From the cell containing the given text, extract its center point as (x, y) coordinate. 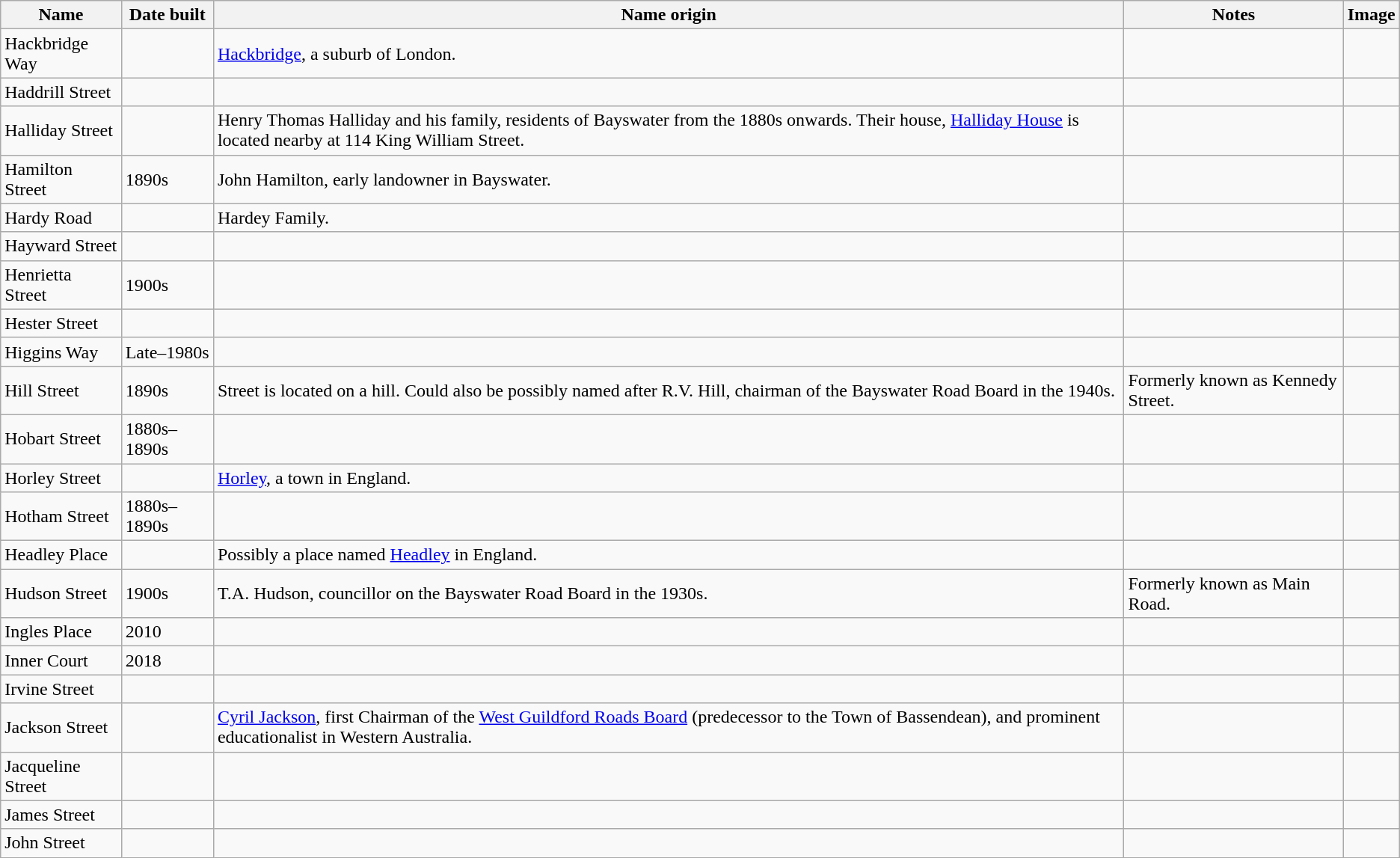
Formerly known as Kennedy Street. (1234, 390)
Date built (168, 15)
Halliday Street (61, 130)
Hester Street (61, 323)
Jacqueline Street (61, 776)
Name origin (669, 15)
Formerly known as Main Road. (1234, 594)
Jackson Street (61, 727)
Ingles Place (61, 632)
Horley Street (61, 478)
Notes (1234, 15)
Name (61, 15)
Hill Street (61, 390)
Hardey Family. (669, 218)
James Street (61, 815)
Hamilton Street (61, 180)
Headley Place (61, 555)
Henrietta Street (61, 284)
Late–1980s (168, 352)
2018 (168, 661)
Higgins Way (61, 352)
Hotham Street (61, 516)
Image (1372, 15)
T.A. Hudson, councillor on the Bayswater Road Board in the 1930s. (669, 594)
Inner Court (61, 661)
Hudson Street (61, 594)
Street is located on a hill. Could also be possibly named after R.V. Hill, chairman of the Bayswater Road Board in the 1940s. (669, 390)
Horley, a town in England. (669, 478)
Hackbridge, a suburb of London. (669, 54)
John Hamilton, early landowner in Bayswater. (669, 180)
Possibly a place named Headley in England. (669, 555)
Hobart Street (61, 438)
John Street (61, 843)
Hayward Street (61, 246)
Hackbridge Way (61, 54)
2010 (168, 632)
Haddrill Street (61, 92)
Hardy Road (61, 218)
Irvine Street (61, 689)
